Determine the (X, Y) coordinate at the center of the cell enclosing the given text.  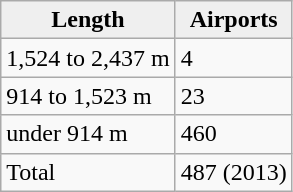
under 914 m (88, 134)
Airports (234, 20)
23 (234, 96)
460 (234, 134)
914 to 1,523 m (88, 96)
1,524 to 2,437 m (88, 58)
4 (234, 58)
Length (88, 20)
487 (2013) (234, 172)
Total (88, 172)
